Scan for the cell matching the given text and deliver its [x, y] coordinate at center. 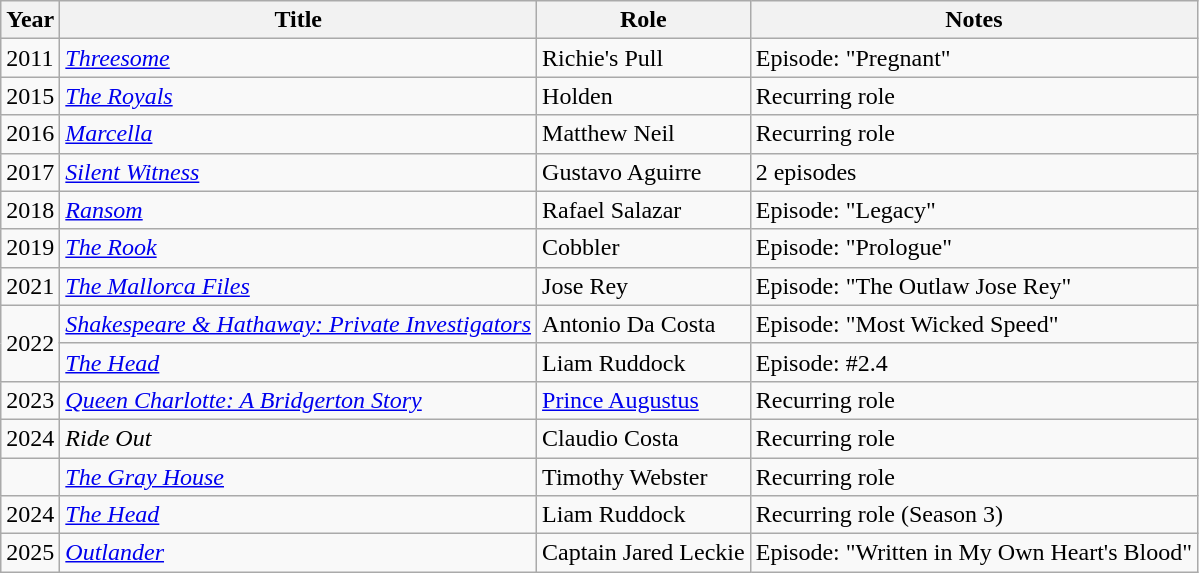
Ransom [298, 210]
Marcella [298, 134]
Episode: "Pregnant" [974, 58]
Episode: "Most Wicked Speed" [974, 324]
Shakespeare & Hathaway: Private Investigators [298, 324]
2 episodes [974, 172]
Prince Augustus [644, 400]
The Royals [298, 96]
2011 [30, 58]
2021 [30, 286]
Title [298, 20]
2023 [30, 400]
The Rook [298, 248]
Queen Charlotte: A Bridgerton Story [298, 400]
Role [644, 20]
Captain Jared Leckie [644, 553]
2018 [30, 210]
Ride Out [298, 438]
Recurring role (Season 3) [974, 515]
2022 [30, 343]
Richie's Pull [644, 58]
Episode: "Written in My Own Heart's Blood" [974, 553]
Cobbler [644, 248]
2017 [30, 172]
Jose Rey [644, 286]
Outlander [298, 553]
The Gray House [298, 477]
Matthew Neil [644, 134]
Claudio Costa [644, 438]
Gustavo Aguirre [644, 172]
Holden [644, 96]
2015 [30, 96]
Antonio Da Costa [644, 324]
Rafael Salazar [644, 210]
Episode: "Legacy" [974, 210]
Episode: #2.4 [974, 362]
Timothy Webster [644, 477]
The Mallorca Files [298, 286]
Episode: "Prologue" [974, 248]
Year [30, 20]
Episode: "The Outlaw Jose Rey" [974, 286]
Silent Witness [298, 172]
2019 [30, 248]
2016 [30, 134]
2025 [30, 553]
Threesome [298, 58]
Notes [974, 20]
